Pinpoint the cell where the given text exists, returning its (x, y) midpoint coordinate. 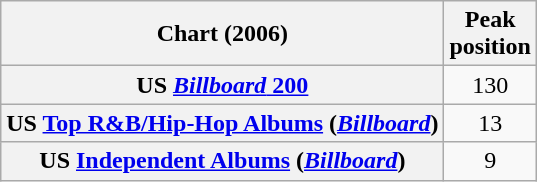
Peakposition (490, 34)
13 (490, 123)
US Independent Albums (Billboard) (222, 161)
US Billboard 200 (222, 85)
9 (490, 161)
130 (490, 85)
US Top R&B/Hip-Hop Albums (Billboard) (222, 123)
Chart (2006) (222, 34)
